Detect which cell encompasses the target text, then output its [X, Y] center coordinate. 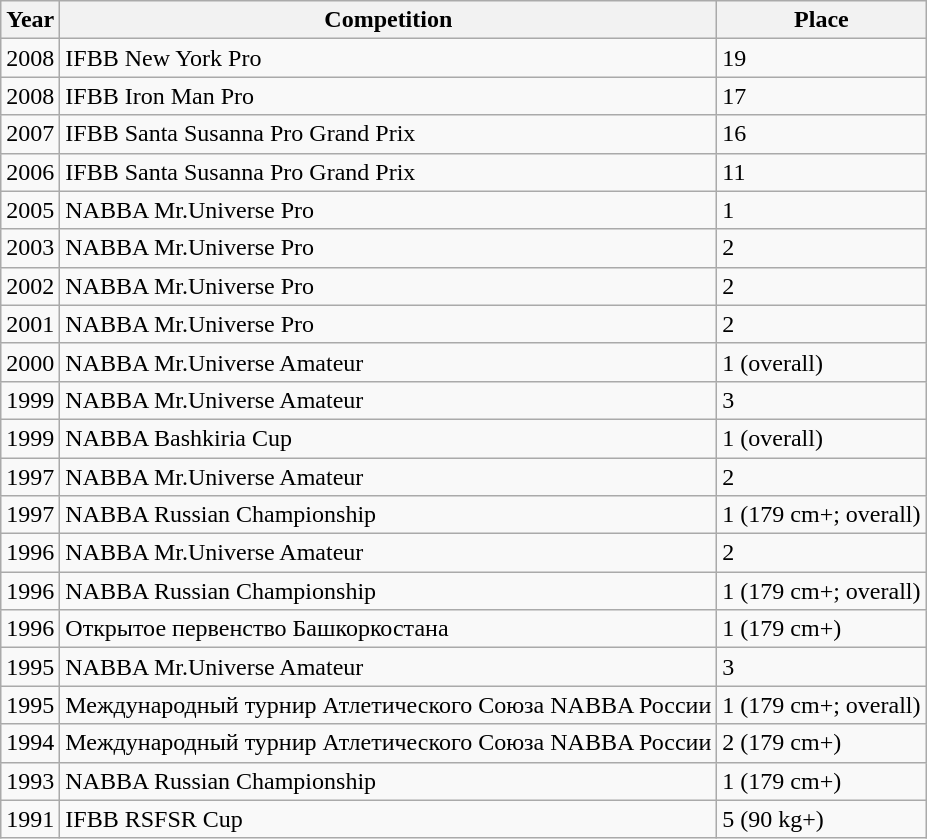
1 [822, 210]
IFBB RSFSR Cup [388, 819]
2007 [30, 134]
Place [822, 20]
2006 [30, 172]
Competition [388, 20]
2000 [30, 362]
1994 [30, 743]
2002 [30, 286]
2001 [30, 324]
2 (179 cm+) [822, 743]
NABBA Bashkiria Cup [388, 438]
5 (90 kg+) [822, 819]
19 [822, 58]
1991 [30, 819]
IFBB Iron Man Pro [388, 96]
Year [30, 20]
Открытое первенство Башкоркостана [388, 629]
11 [822, 172]
2005 [30, 210]
16 [822, 134]
IFBB New York Pro [388, 58]
1993 [30, 781]
17 [822, 96]
2003 [30, 248]
